Return [X, Y] of the center of cell containing provided text 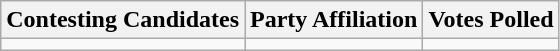
Contesting Candidates [123, 20]
Votes Polled [491, 20]
Party Affiliation [334, 20]
